Locate the cell with the specified text and output its [x, y] center coordinate. 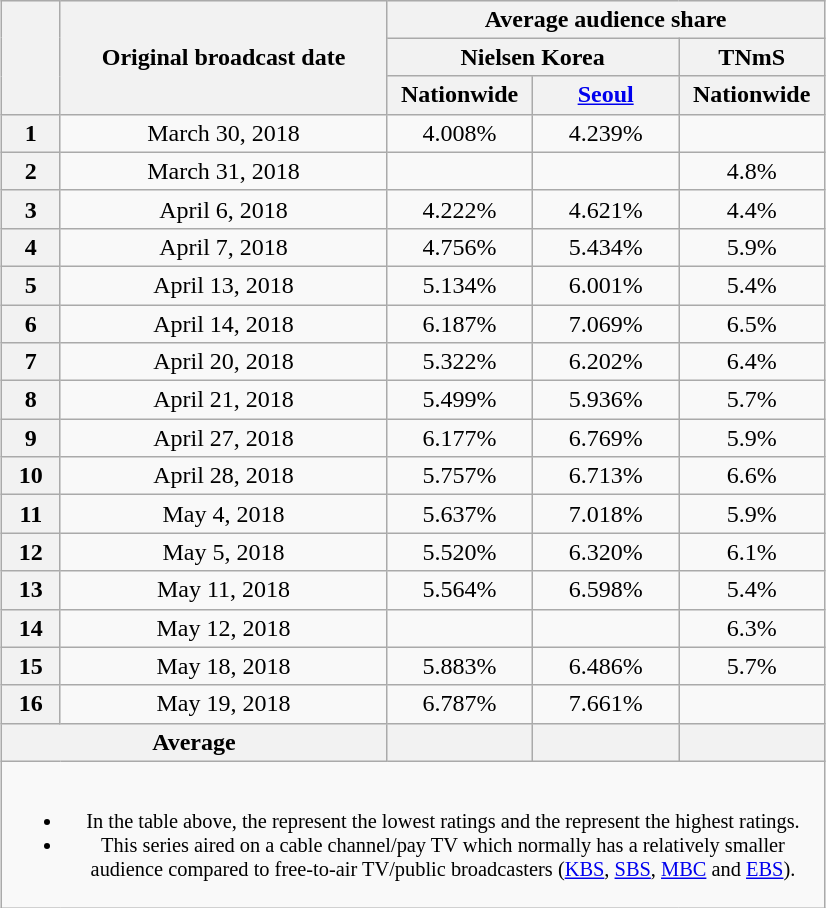
14 [30, 628]
6.6% [752, 476]
Nielsen Korea [533, 57]
7.069% [606, 323]
6.001% [606, 285]
5 [30, 285]
6.787% [460, 704]
6.1% [752, 552]
5.936% [606, 400]
4.756% [460, 247]
Seoul [606, 95]
5.499% [460, 400]
March 31, 2018 [223, 171]
15 [30, 666]
May 12, 2018 [223, 628]
6.187% [460, 323]
May 4, 2018 [223, 514]
6.769% [606, 438]
13 [30, 590]
8 [30, 400]
5.564% [460, 590]
6.177% [460, 438]
April 21, 2018 [223, 400]
7.018% [606, 514]
5.637% [460, 514]
5.520% [460, 552]
April 27, 2018 [223, 438]
10 [30, 476]
5.322% [460, 362]
4.4% [752, 209]
Average audience share [606, 19]
5.434% [606, 247]
4.239% [606, 133]
6.4% [752, 362]
9 [30, 438]
4.008% [460, 133]
TNmS [752, 57]
April 14, 2018 [223, 323]
16 [30, 704]
6.3% [752, 628]
4.8% [752, 171]
11 [30, 514]
April 28, 2018 [223, 476]
May 11, 2018 [223, 590]
1 [30, 133]
6.5% [752, 323]
4 [30, 247]
5.757% [460, 476]
6.320% [606, 552]
May 5, 2018 [223, 552]
April 13, 2018 [223, 285]
6.598% [606, 590]
7 [30, 362]
4.621% [606, 209]
6.202% [606, 362]
5.883% [460, 666]
6 [30, 323]
Average [194, 742]
2 [30, 171]
4.222% [460, 209]
April 7, 2018 [223, 247]
April 6, 2018 [223, 209]
5.134% [460, 285]
7.661% [606, 704]
March 30, 2018 [223, 133]
3 [30, 209]
6.486% [606, 666]
May 18, 2018 [223, 666]
April 20, 2018 [223, 362]
Original broadcast date [223, 57]
6.713% [606, 476]
12 [30, 552]
May 19, 2018 [223, 704]
